From the cell containing the given text, extract its center point as [x, y] coordinate. 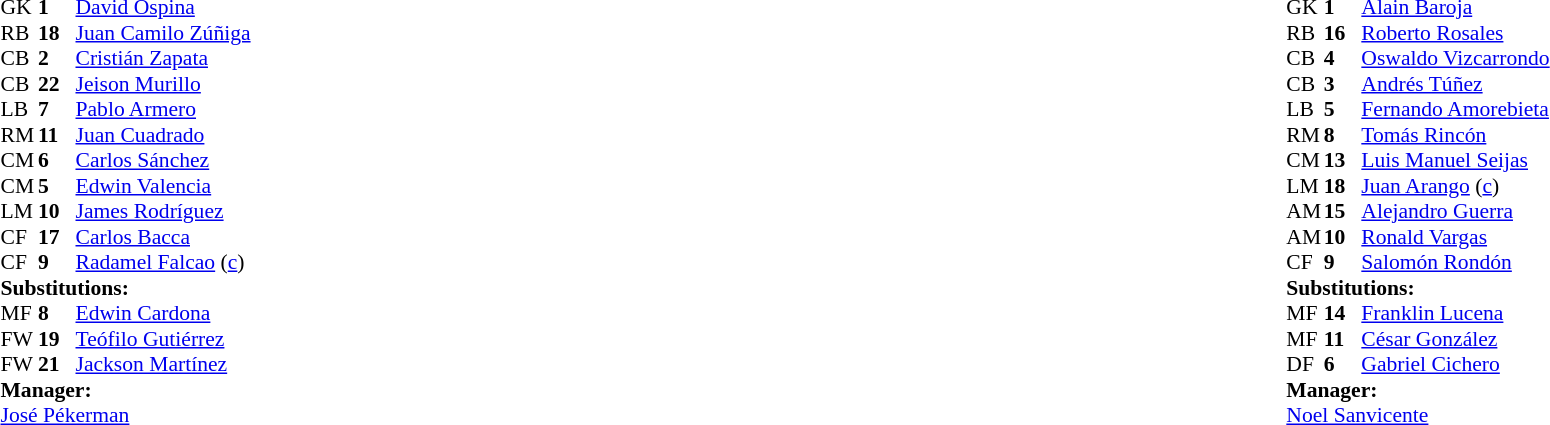
Juan Camilo Zúñiga [164, 33]
7 [57, 109]
Fernando Amorebieta [1455, 109]
Radamel Falcao (c) [164, 263]
Gabriel Cichero [1455, 365]
James Rodríguez [164, 211]
Luis Manuel Seijas [1455, 161]
Carlos Sánchez [164, 161]
DF [1305, 365]
César González [1455, 339]
Juan Arango (c) [1455, 186]
15 [1343, 211]
Jeison Murillo [164, 84]
Franklin Lucena [1455, 313]
Ronald Vargas [1455, 237]
14 [1343, 313]
Juan Cuadrado [164, 135]
21 [57, 365]
4 [1343, 59]
Teófilo Gutiérrez [164, 339]
Andrés Túñez [1455, 84]
Alejandro Guerra [1455, 211]
Jackson Martínez [164, 365]
3 [1343, 84]
Roberto Rosales [1455, 33]
Edwin Valencia [164, 186]
17 [57, 237]
19 [57, 339]
Oswaldo Vizcarrondo [1455, 59]
16 [1343, 33]
Tomás Rincón [1455, 135]
22 [57, 84]
Edwin Cardona [164, 313]
13 [1343, 161]
2 [57, 59]
Carlos Bacca [164, 237]
Cristián Zapata [164, 59]
Pablo Armero [164, 109]
Salomón Rondón [1455, 263]
